Locate the cell with the specified text and output its [X, Y] center coordinate. 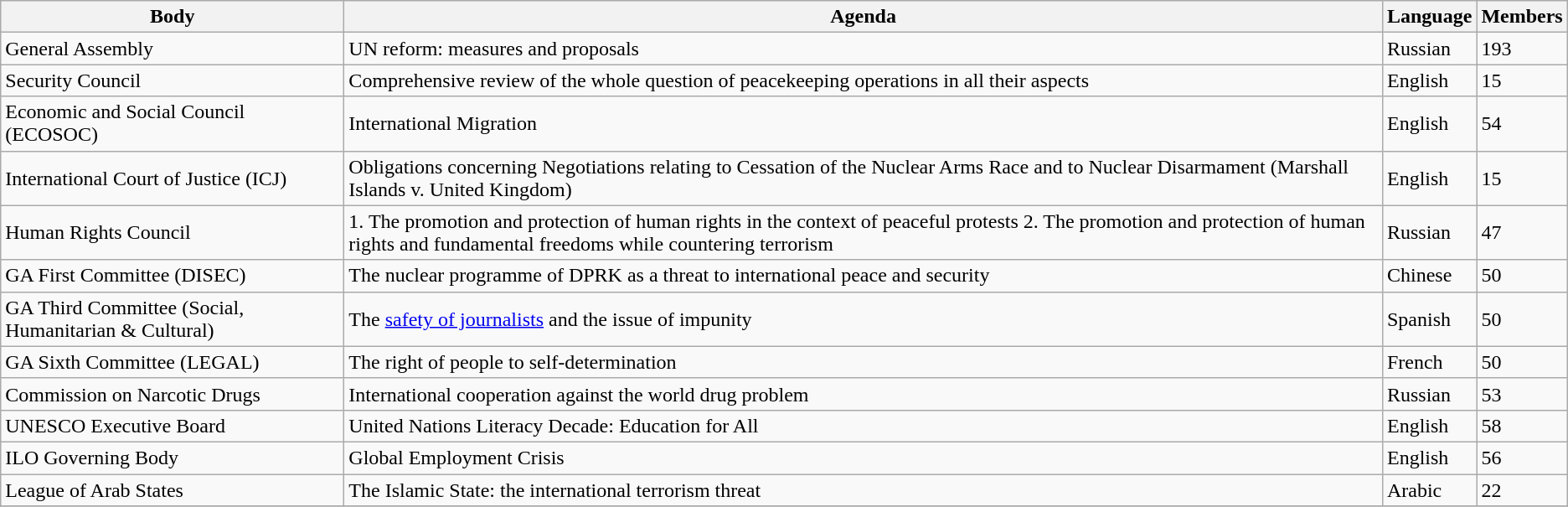
General Assembly [173, 49]
Chinese [1429, 276]
The Islamic State: the international terrorism threat [864, 490]
The right of people to self-determination [864, 362]
Body [173, 17]
League of Arab States [173, 490]
Security Council [173, 80]
The nuclear programme of DPRK as a threat to international peace and security [864, 276]
GA Sixth Committee (LEGAL) [173, 362]
International Migration [864, 124]
UNESCO Executive Board [173, 426]
French [1429, 362]
Arabic [1429, 490]
Members [1522, 17]
Human Rights Council [173, 233]
Agenda [864, 17]
The safety of journalists and the issue of impunity [864, 318]
54 [1522, 124]
Spanish [1429, 318]
47 [1522, 233]
Commission on Narcotic Drugs [173, 394]
UN reform: measures and proposals [864, 49]
International cooperation against the world drug problem [864, 394]
58 [1522, 426]
22 [1522, 490]
193 [1522, 49]
Language [1429, 17]
Economic and Social Council (ECOSOC) [173, 124]
GA Third Committee (Social, Humanitarian & Cultural) [173, 318]
International Court of Justice (ICJ) [173, 178]
Comprehensive review of the whole question of peacekeeping operations in all their aspects [864, 80]
GA First Committee (DISEC) [173, 276]
53 [1522, 394]
56 [1522, 458]
Obligations concerning Negotiations relating to Cessation of the Nuclear Arms Race and to Nuclear Disarmament (Marshall Islands v. United Kingdom) [864, 178]
United Nations Literacy Decade: Education for All [864, 426]
Global Employment Crisis [864, 458]
ILO Governing Body [173, 458]
